Search for the cell housing the specified text and yield its [x, y] center coordinate. 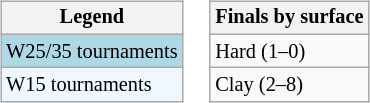
Finals by surface [289, 18]
W15 tournaments [92, 85]
Hard (1–0) [289, 51]
W25/35 tournaments [92, 51]
Legend [92, 18]
Clay (2–8) [289, 85]
